Detect which cell encompasses the target text, then output its (x, y) center coordinate. 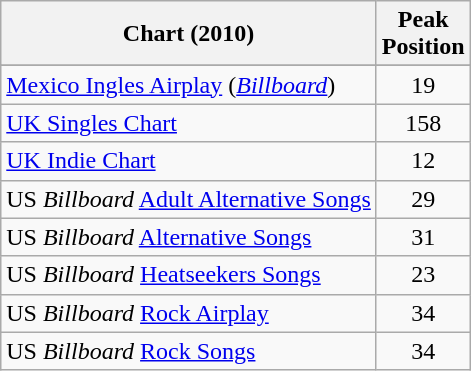
Chart (2010) (189, 34)
Mexico Ingles Airplay (Billboard) (189, 85)
29 (423, 199)
12 (423, 161)
US Billboard Rock Airplay (189, 313)
PeakPosition (423, 34)
UK Indie Chart (189, 161)
US Billboard Rock Songs (189, 351)
US Billboard Heatseekers Songs (189, 275)
31 (423, 237)
US Billboard Adult Alternative Songs (189, 199)
US Billboard Alternative Songs (189, 237)
19 (423, 85)
UK Singles Chart (189, 123)
158 (423, 123)
23 (423, 275)
